Locate the cell with the specified text and output its [X, Y] center coordinate. 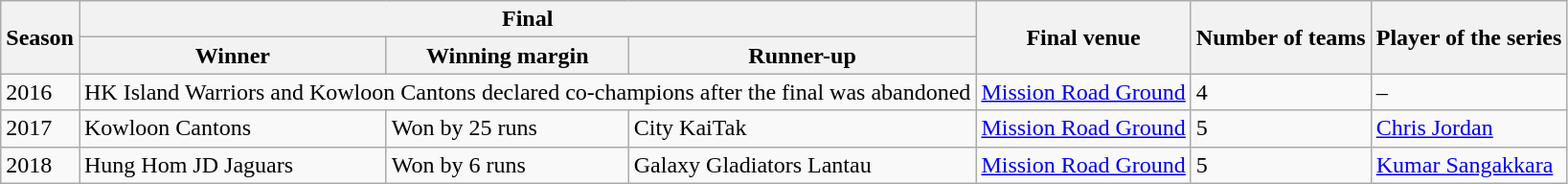
Galaxy Gladiators Lantau [803, 165]
4 [1281, 92]
Kumar Sangakkara [1469, 165]
HK Island Warriors and Kowloon Cantons declared co-champions after the final was abandoned [527, 92]
Won by 25 runs [508, 128]
Final [527, 19]
2016 [40, 92]
Final venue [1083, 37]
Kowloon Cantons [232, 128]
2017 [40, 128]
Player of the series [1469, 37]
City KaiTak [803, 128]
Hung Hom JD Jaguars [232, 165]
Chris Jordan [1469, 128]
Runner-up [803, 56]
Winning margin [508, 56]
Won by 6 runs [508, 165]
2018 [40, 165]
Number of teams [1281, 37]
– [1469, 92]
Season [40, 37]
Winner [232, 56]
